Extract the [X, Y] coordinate from the center of the cell holding the provided text.  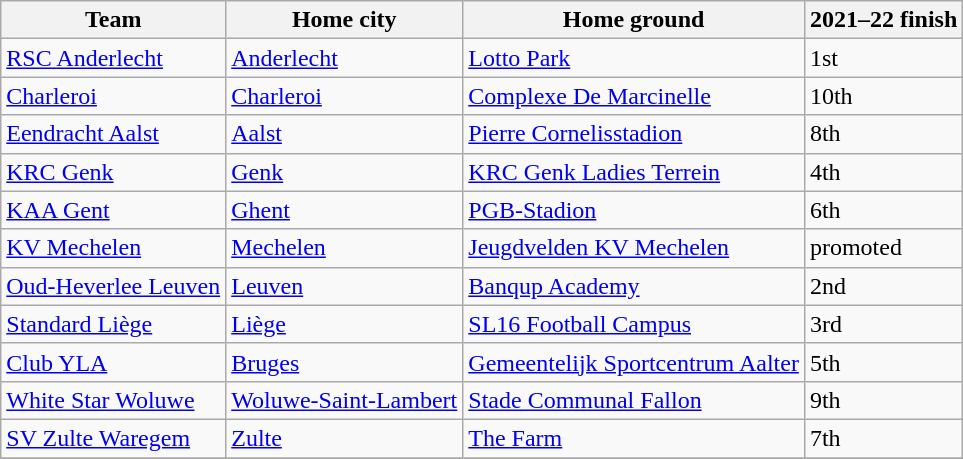
Club YLA [114, 362]
Lotto Park [634, 58]
Eendracht Aalst [114, 134]
1st [883, 58]
Bruges [344, 362]
Oud-Heverlee Leuven [114, 286]
PGB-Stadion [634, 210]
Home ground [634, 20]
8th [883, 134]
Liège [344, 324]
2nd [883, 286]
9th [883, 400]
3rd [883, 324]
promoted [883, 248]
Ghent [344, 210]
Home city [344, 20]
Woluwe-Saint-Lambert [344, 400]
Leuven [344, 286]
Aalst [344, 134]
7th [883, 438]
4th [883, 172]
KV Mechelen [114, 248]
Complexe De Marcinelle [634, 96]
Standard Liège [114, 324]
2021–22 finish [883, 20]
Genk [344, 172]
Jeugdvelden KV Mechelen [634, 248]
KAA Gent [114, 210]
Anderlecht [344, 58]
Banqup Academy [634, 286]
SL16 Football Campus [634, 324]
6th [883, 210]
Pierre Cornelisstadion [634, 134]
Gemeentelijk Sportcentrum Aalter [634, 362]
SV Zulte Waregem [114, 438]
KRC Genk [114, 172]
5th [883, 362]
Zulte [344, 438]
10th [883, 96]
White Star Woluwe [114, 400]
Mechelen [344, 248]
KRC Genk Ladies Terrein [634, 172]
Stade Communal Fallon [634, 400]
RSC Anderlecht [114, 58]
The Farm [634, 438]
Team [114, 20]
